Search for the cell housing the specified text and yield its [x, y] center coordinate. 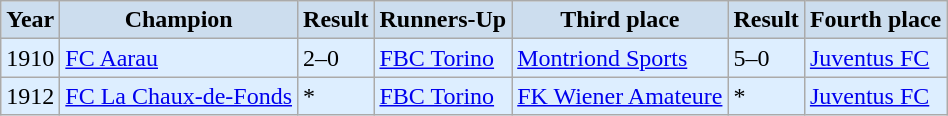
2–0 [336, 58]
Year [30, 20]
FK Wiener Amateure [620, 96]
FC La Chaux-de-Fonds [179, 96]
1910 [30, 58]
1912 [30, 96]
5–0 [766, 58]
Champion [179, 20]
Runners-Up [443, 20]
Fourth place [875, 20]
FC Aarau [179, 58]
Montriond Sports [620, 58]
Third place [620, 20]
